Find where the given text appears and provide that cell's center as (x, y) coordinate. 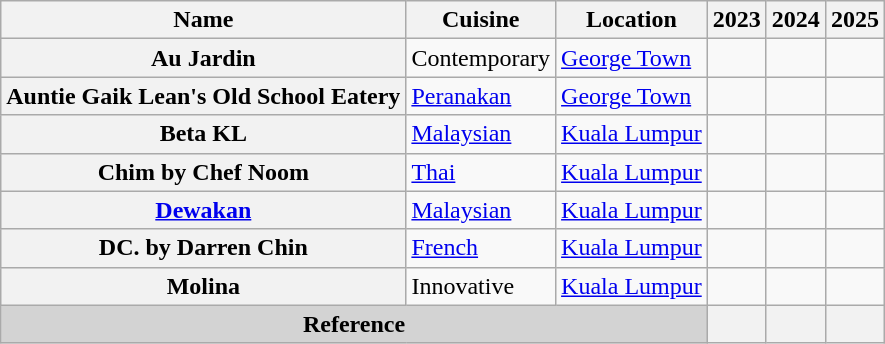
2025 (854, 20)
Peranakan (481, 96)
Innovative (481, 286)
Reference (354, 324)
2023 (736, 20)
Thai (481, 172)
Molina (204, 286)
Auntie Gaik Lean's Old School Eatery (204, 96)
Chim by Chef Noom (204, 172)
Beta KL (204, 134)
Name (204, 20)
Au Jardin (204, 58)
French (481, 248)
Location (632, 20)
2024 (796, 20)
DC. by Darren Chin (204, 248)
Dewakan (204, 210)
Cuisine (481, 20)
Contemporary (481, 58)
